Search for the cell housing the specified text and yield its [X, Y] center coordinate. 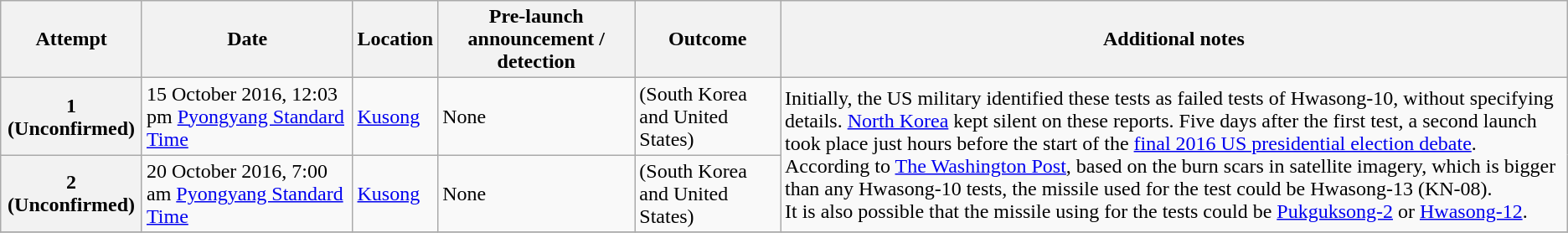
Date [247, 39]
Pre-launch announcement / detection [536, 39]
2 (Unconfirmed) [72, 194]
Additional notes [1174, 39]
Location [395, 39]
20 October 2016, 7:00 am Pyongyang Standard Time [247, 194]
Outcome [708, 39]
1 (Unconfirmed) [72, 116]
Attempt [72, 39]
15 October 2016, 12:03 pm Pyongyang Standard Time [247, 116]
